Pinpoint the cell where the given text exists, returning its [X, Y] midpoint coordinate. 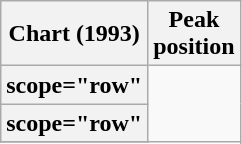
Chart (1993) [74, 34]
Peakposition [194, 34]
